For the text-containing cell, return its midpoint in (X, Y) coordinate format. 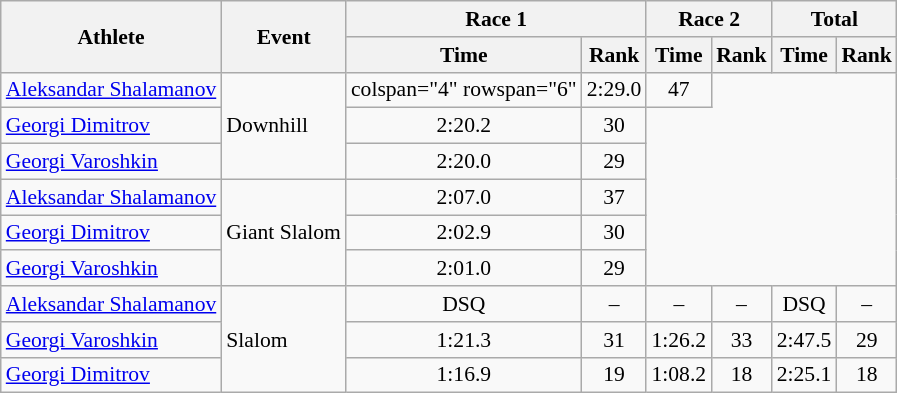
2:20.0 (464, 162)
19 (614, 375)
37 (614, 197)
1:26.2 (678, 340)
Race 2 (708, 19)
33 (742, 340)
2:20.2 (464, 126)
1:16.9 (464, 375)
2:47.5 (804, 340)
2:02.9 (464, 233)
Event (284, 36)
Slalom (284, 340)
47 (678, 90)
colspan="4" rowspan="6" (464, 90)
2:29.0 (614, 90)
Athlete (112, 36)
2:25.1 (804, 375)
31 (614, 340)
Race 1 (496, 19)
2:07.0 (464, 197)
Giant Slalom (284, 232)
Total (834, 19)
2:01.0 (464, 269)
1:08.2 (678, 375)
Downhill (284, 126)
1:21.3 (464, 340)
